Extract the [x, y] coordinate from the center of the cell holding the provided text.  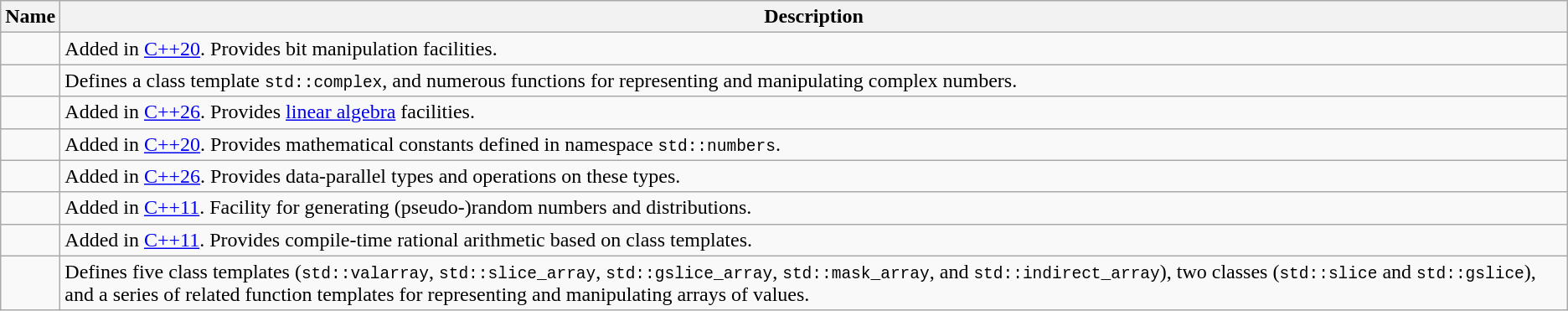
Defines a class template std::complex, and numerous functions for representing and manipulating complex numbers. [814, 80]
Description [814, 17]
Added in C++20. Provides bit manipulation facilities. [814, 49]
Added in C++20. Provides mathematical constants defined in namespace std::numbers. [814, 144]
Added in C++11. Provides compile-time rational arithmetic based on class templates. [814, 240]
Added in C++26. Provides linear algebra facilities. [814, 112]
Name [30, 17]
Added in C++26. Provides data-parallel types and operations on these types. [814, 176]
Added in C++11. Facility for generating (pseudo-)random numbers and distributions. [814, 208]
